Pinpoint the cell where the given text exists, returning its [X, Y] midpoint coordinate. 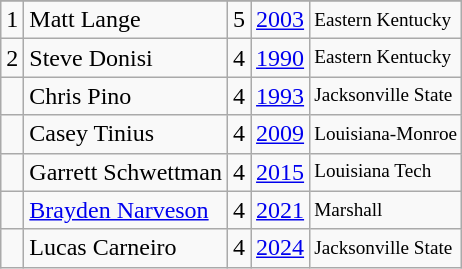
1 [12, 20]
5 [238, 20]
2024 [280, 248]
Matt Lange [126, 20]
Steve Donisi [126, 58]
Marshall [386, 210]
1993 [280, 96]
2 [12, 58]
Louisiana Tech [386, 172]
2021 [280, 210]
2015 [280, 172]
Garrett Schwettman [126, 172]
Louisiana-Monroe [386, 134]
2009 [280, 134]
2003 [280, 20]
Casey Tinius [126, 134]
Chris Pino [126, 96]
Brayden Narveson [126, 210]
1990 [280, 58]
Lucas Carneiro [126, 248]
